Locate the cell with the specified text and output its [x, y] center coordinate. 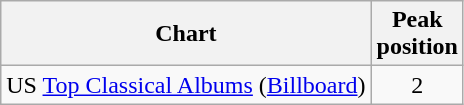
2 [417, 85]
Chart [186, 34]
US Top Classical Albums (Billboard) [186, 85]
Peakposition [417, 34]
